Provide the [x, y] coordinate of the cell's center where the given text is located.  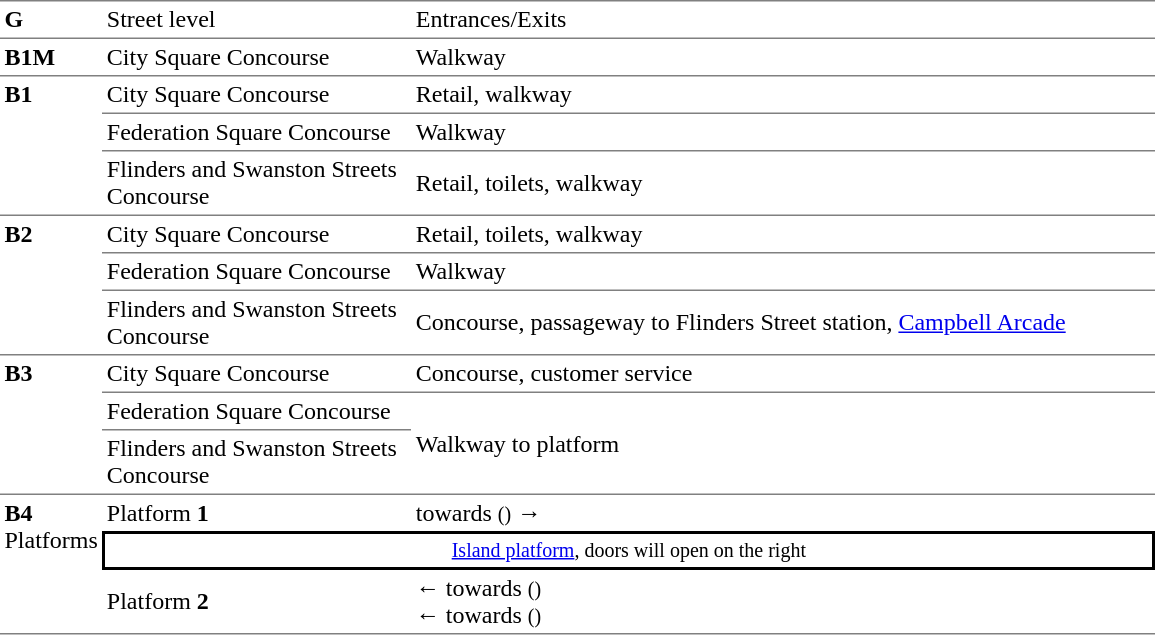
Island platform, doors will open on the right [628, 550]
B3 [51, 426]
Concourse, customer service [783, 375]
Entrances/Exits [783, 20]
B1 [51, 146]
B1M [51, 58]
Street level [256, 20]
Retail, walkway [783, 95]
B4Platforms [51, 565]
Concourse, passageway to Flinders Street station, Campbell Arcade [783, 323]
towards () → [783, 513]
Platform 2 [256, 602]
← towards ()← towards () [783, 602]
G [51, 20]
Walkway to platform [783, 444]
B2 [51, 286]
Platform 1 [256, 513]
